For the text-containing cell, return its midpoint in [x, y] coordinate format. 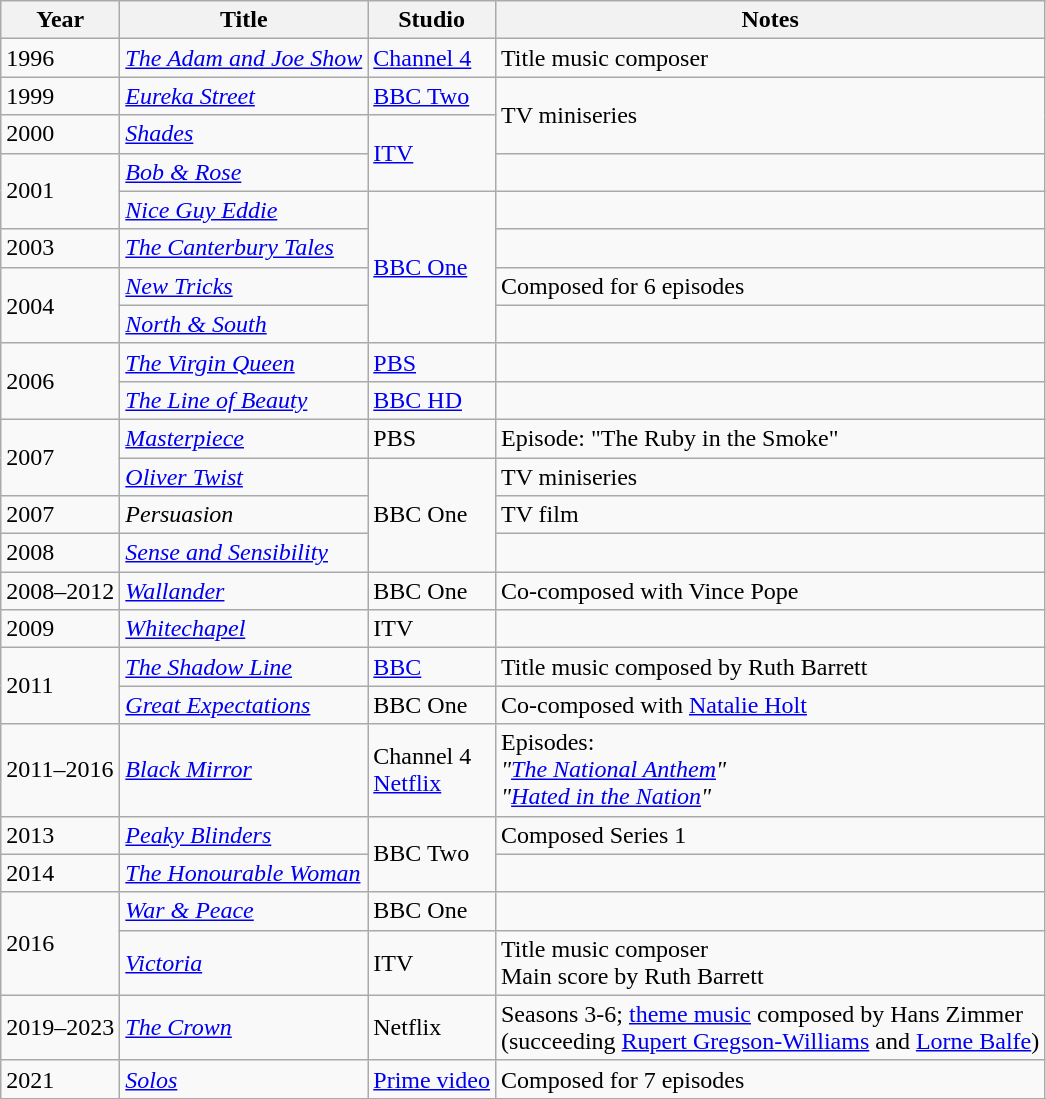
Title music composerMain score by Ruth Barrett [770, 962]
Peaky Blinders [244, 835]
2013 [60, 835]
Year [60, 20]
1999 [60, 96]
2021 [60, 1079]
War & Peace [244, 911]
2011–2016 [60, 770]
The Honourable Woman [244, 873]
2003 [60, 248]
Composed for 7 episodes [770, 1079]
2006 [60, 381]
Co-composed with Vince Pope [770, 591]
New Tricks [244, 286]
2016 [60, 944]
Persuasion [244, 515]
Nice Guy Eddie [244, 210]
Masterpiece [244, 438]
Eureka Street [244, 96]
Netflix [432, 1028]
Bob & Rose [244, 172]
Composed for 6 episodes [770, 286]
TV film [770, 515]
Title music composed by Ruth Barrett [770, 667]
Channel 4Netflix [432, 770]
2009 [60, 629]
Great Expectations [244, 705]
Seasons 3-6; theme music composed by Hans Zimmer (succeeding Rupert Gregson-Williams and Lorne Balfe) [770, 1028]
1996 [60, 58]
The Line of Beauty [244, 400]
Episode: "The Ruby in the Smoke" [770, 438]
Sense and Sensibility [244, 553]
The Virgin Queen [244, 362]
Victoria [244, 962]
Title [244, 20]
The Crown [244, 1028]
The Canterbury Tales [244, 248]
2011 [60, 686]
Prime video [432, 1079]
BBC HD [432, 400]
North & South [244, 324]
2014 [60, 873]
2001 [60, 191]
2000 [60, 134]
Oliver Twist [244, 477]
Shades [244, 134]
Solos [244, 1079]
Whitechapel [244, 629]
Channel 4 [432, 58]
The Shadow Line [244, 667]
Episodes:"The National Anthem""Hated in the Nation" [770, 770]
Composed Series 1 [770, 835]
Co-composed with Natalie Holt [770, 705]
2008–2012 [60, 591]
2019–2023 [60, 1028]
Notes [770, 20]
The Adam and Joe Show [244, 58]
2004 [60, 305]
2008 [60, 553]
Studio [432, 20]
Black Mirror [244, 770]
Wallander [244, 591]
BBC [432, 667]
Title music composer [770, 58]
